Return [x, y] of the center of cell containing provided text 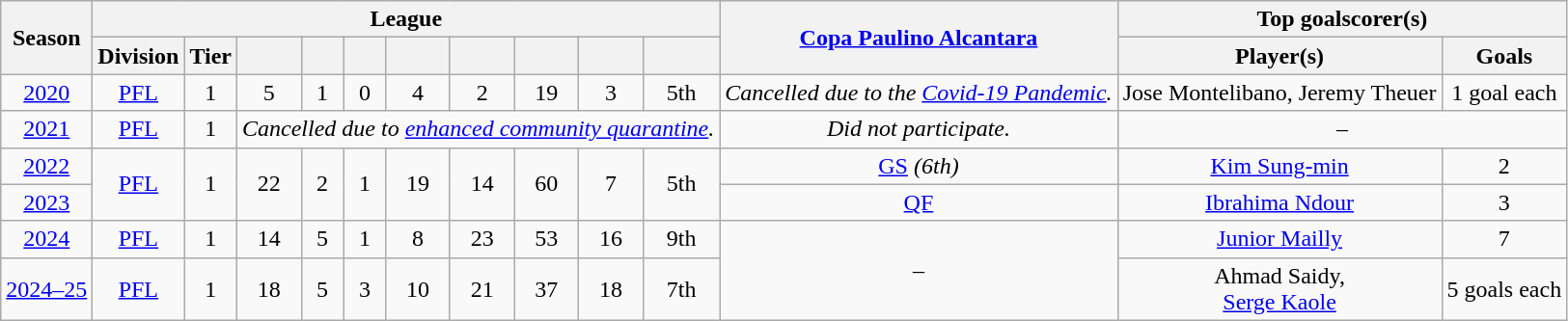
Junior Mailly [1279, 239]
Cancelled due to the Covid-19 Pandemic. [919, 93]
10 [419, 289]
2021 [46, 129]
Ahmad Saidy,Serge Kaole [1279, 289]
Goals [1504, 56]
23 [482, 239]
1 goal each [1504, 93]
Jose Montelibano, Jeremy Theuer [1279, 93]
53 [546, 239]
5 goals each [1504, 289]
Tier [210, 56]
16 [612, 239]
QF [919, 202]
Division [139, 56]
7th [681, 289]
GS (6th) [919, 166]
4 [419, 93]
22 [270, 184]
2024–25 [46, 289]
8 [419, 239]
League [406, 19]
0 [365, 93]
Cancelled due to enhanced community quarantine. [479, 129]
Season [46, 38]
Kim Sung-min [1279, 166]
2022 [46, 166]
2024 [46, 239]
Player(s) [1279, 56]
2020 [46, 93]
9th [681, 239]
60 [546, 184]
Copa Paulino Alcantara [919, 38]
21 [482, 289]
Ibrahima Ndour [1279, 202]
Did not participate. [919, 129]
37 [546, 289]
2023 [46, 202]
Top goalscorer(s) [1342, 19]
